Capture the cell that displays the provided text and extract its [X, Y] central coordinate. 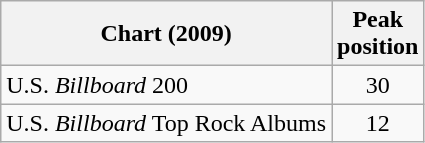
U.S. Billboard Top Rock Albums [166, 123]
Chart (2009) [166, 34]
U.S. Billboard 200 [166, 85]
30 [378, 85]
Peakposition [378, 34]
12 [378, 123]
